Pinpoint the cell where the given text exists, returning its (X, Y) midpoint coordinate. 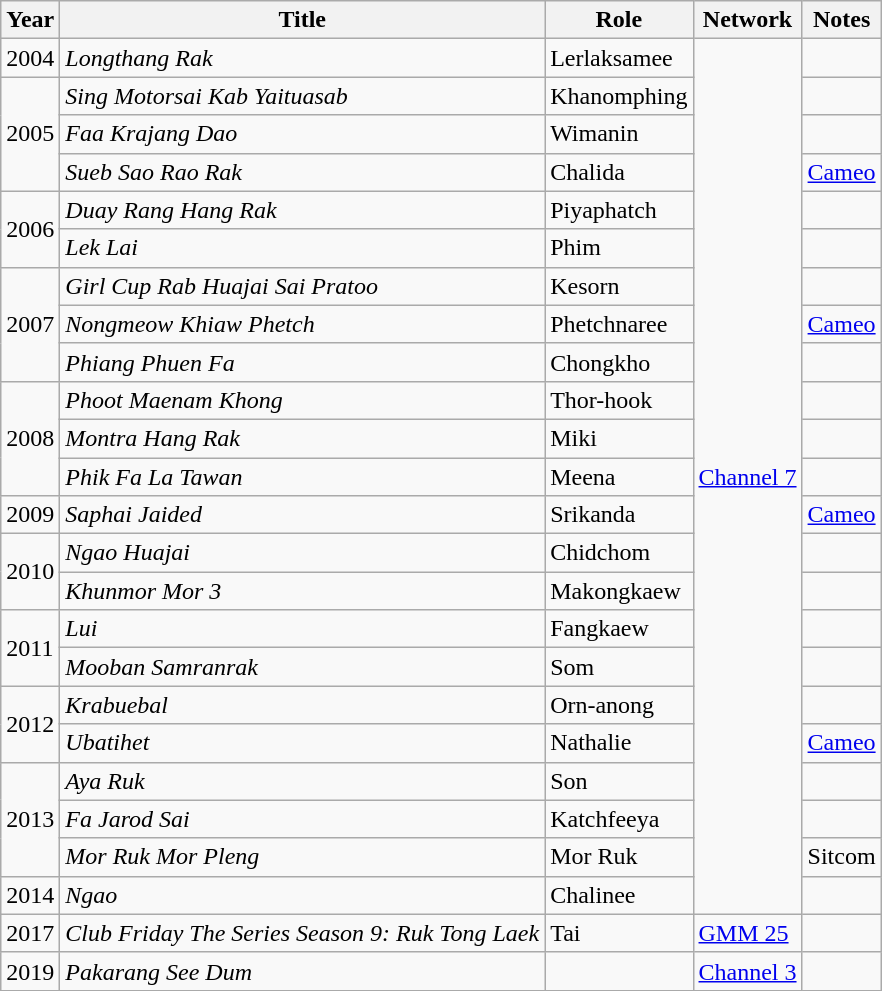
2004 (30, 58)
2013 (30, 819)
Phik Fa La Tawan (302, 477)
Chongkho (619, 362)
Club Friday The Series Season 9: Ruk Tong Laek (302, 933)
Ngao Huajai (302, 553)
Phiang Phuen Fa (302, 362)
2009 (30, 515)
Longthang Rak (302, 58)
Son (619, 781)
Title (302, 20)
2007 (30, 324)
Srikanda (619, 515)
2017 (30, 933)
2011 (30, 648)
2012 (30, 724)
Mooban Samranrak (302, 667)
Notes (842, 20)
2010 (30, 572)
Miki (619, 438)
Orn-anong (619, 705)
Sing Motorsai Kab Yaituasab (302, 96)
Montra Hang Rak (302, 438)
Role (619, 20)
Lui (302, 629)
Duay Rang Hang Rak (302, 210)
Year (30, 20)
Fangkaew (619, 629)
Ubatihet (302, 743)
Khanomphing (619, 96)
Nathalie (619, 743)
Ngao (302, 895)
Som (619, 667)
Kesorn (619, 286)
Sueb Sao Rao Rak (302, 172)
Mor Ruk Mor Pleng (302, 857)
GMM 25 (748, 933)
Piyaphatch (619, 210)
Chalinee (619, 895)
2008 (30, 438)
Faa Krajang Dao (302, 134)
Saphai Jaided (302, 515)
Pakarang See Dum (302, 971)
Krabuebal (302, 705)
Nongmeow Khiaw Phetch (302, 324)
Lerlaksamee (619, 58)
Meena (619, 477)
Lek Lai (302, 248)
Tai (619, 933)
Phoot Maenam Khong (302, 400)
Khunmor Mor 3 (302, 591)
Thor-hook (619, 400)
Fa Jarod Sai (302, 819)
Mor Ruk (619, 857)
Sitcom (842, 857)
Channel 3 (748, 971)
Phetchnaree (619, 324)
Wimanin (619, 134)
Chalida (619, 172)
2014 (30, 895)
Chidchom (619, 553)
Network (748, 20)
Katchfeeya (619, 819)
Aya Ruk (302, 781)
2006 (30, 229)
2005 (30, 134)
Makongkaew (619, 591)
Phim (619, 248)
Channel 7 (748, 476)
Girl Cup Rab Huajai Sai Pratoo (302, 286)
2019 (30, 971)
